Pinpoint the cell where the given text exists, returning its [x, y] midpoint coordinate. 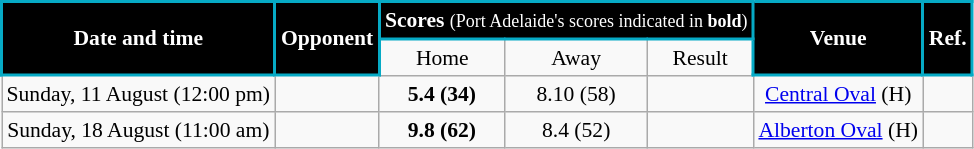
Scores (Port Adelaide's scores indicated in bold) [566, 20]
Sunday, 11 August (12:00 pm) [139, 93]
Opponent [327, 39]
Venue [838, 39]
Home [442, 57]
Alberton Oval (H) [838, 130]
Central Oval (H) [838, 93]
8.10 (58) [576, 93]
5.4 (34) [442, 93]
Sunday, 18 August (11:00 am) [139, 130]
8.4 (52) [576, 130]
Result [701, 57]
Away [576, 57]
Ref. [948, 39]
9.8 (62) [442, 130]
Date and time [139, 39]
